Pinpoint the cell where the given text exists, returning its (X, Y) midpoint coordinate. 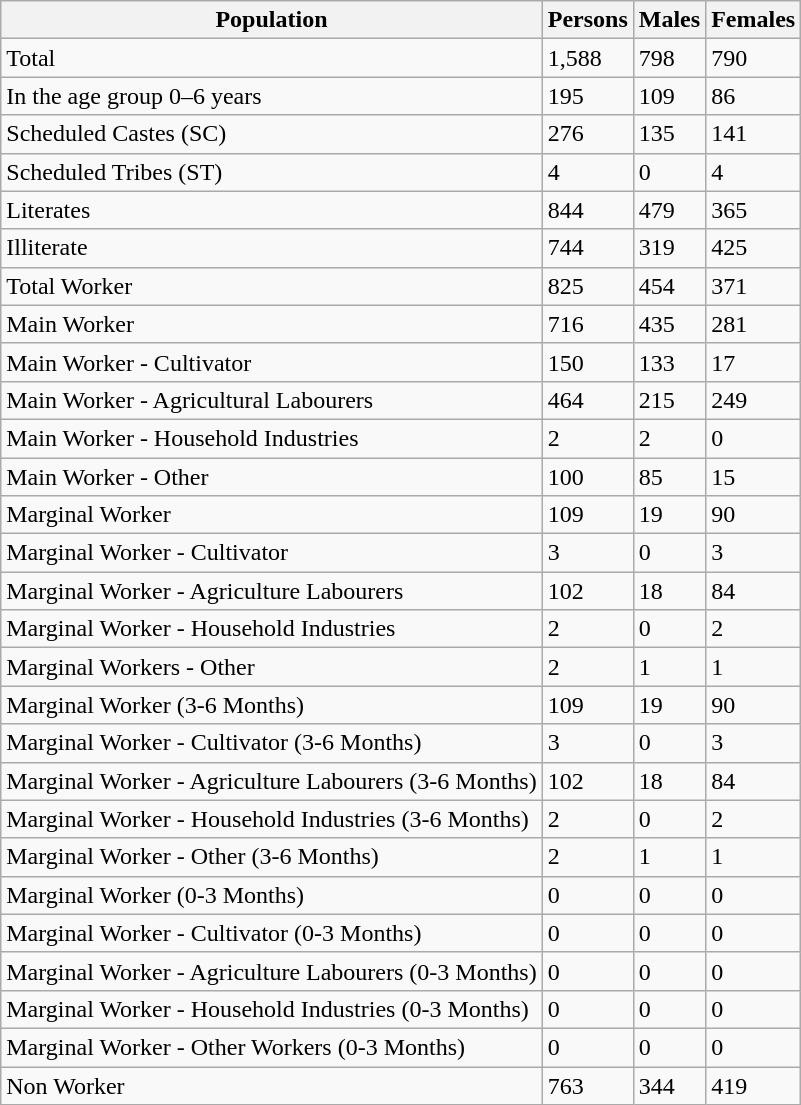
479 (669, 210)
Marginal Worker - Other (3-6 Months) (272, 857)
Illiterate (272, 248)
15 (754, 477)
425 (754, 248)
135 (669, 134)
1,588 (588, 58)
Scheduled Tribes (ST) (272, 172)
85 (669, 477)
790 (754, 58)
195 (588, 96)
Scheduled Castes (SC) (272, 134)
Population (272, 20)
Main Worker - Household Industries (272, 438)
Marginal Worker (0-3 Months) (272, 895)
Marginal Worker - Household Industries (272, 629)
Literates (272, 210)
798 (669, 58)
Marginal Worker - Cultivator (3-6 Months) (272, 743)
716 (588, 324)
344 (669, 1085)
Marginal Worker - Agriculture Labourers (0-3 Months) (272, 971)
Marginal Worker - Household Industries (0-3 Months) (272, 1009)
86 (754, 96)
Marginal Worker - Cultivator (272, 553)
133 (669, 362)
Marginal Worker - Household Industries (3-6 Months) (272, 819)
Persons (588, 20)
Main Worker (272, 324)
Total Worker (272, 286)
464 (588, 400)
281 (754, 324)
371 (754, 286)
100 (588, 477)
Marginal Worker - Agriculture Labourers (3-6 Months) (272, 781)
825 (588, 286)
744 (588, 248)
Females (754, 20)
844 (588, 210)
435 (669, 324)
In the age group 0–6 years (272, 96)
Males (669, 20)
Total (272, 58)
17 (754, 362)
Marginal Worker (3-6 Months) (272, 705)
419 (754, 1085)
276 (588, 134)
249 (754, 400)
Main Worker - Agricultural Labourers (272, 400)
Main Worker - Other (272, 477)
141 (754, 134)
Marginal Worker - Cultivator (0-3 Months) (272, 933)
150 (588, 362)
319 (669, 248)
Marginal Worker (272, 515)
Marginal Worker - Other Workers (0-3 Months) (272, 1047)
Marginal Workers - Other (272, 667)
Non Worker (272, 1085)
454 (669, 286)
215 (669, 400)
Marginal Worker - Agriculture Labourers (272, 591)
Main Worker - Cultivator (272, 362)
763 (588, 1085)
365 (754, 210)
